Return the (x, y) coordinate for the center point of the cell that contains the specified text.  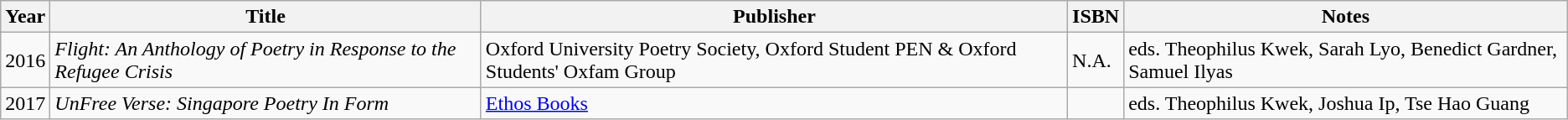
2016 (25, 60)
Title (266, 17)
eds. Theophilus Kwek, Joshua Ip, Tse Hao Guang (1346, 103)
Flight: An Anthology of Poetry in Response to the Refugee Crisis (266, 60)
N.A. (1096, 60)
Year (25, 17)
Publisher (774, 17)
Oxford University Poetry Society, Oxford Student PEN & Oxford Students' Oxfam Group (774, 60)
Ethos Books (774, 103)
Notes (1346, 17)
UnFree Verse: Singapore Poetry In Form (266, 103)
2017 (25, 103)
ISBN (1096, 17)
eds. Theophilus Kwek, Sarah Lyo, Benedict Gardner, Samuel Ilyas (1346, 60)
